Scan for the cell matching the given text and deliver its (x, y) coordinate at center. 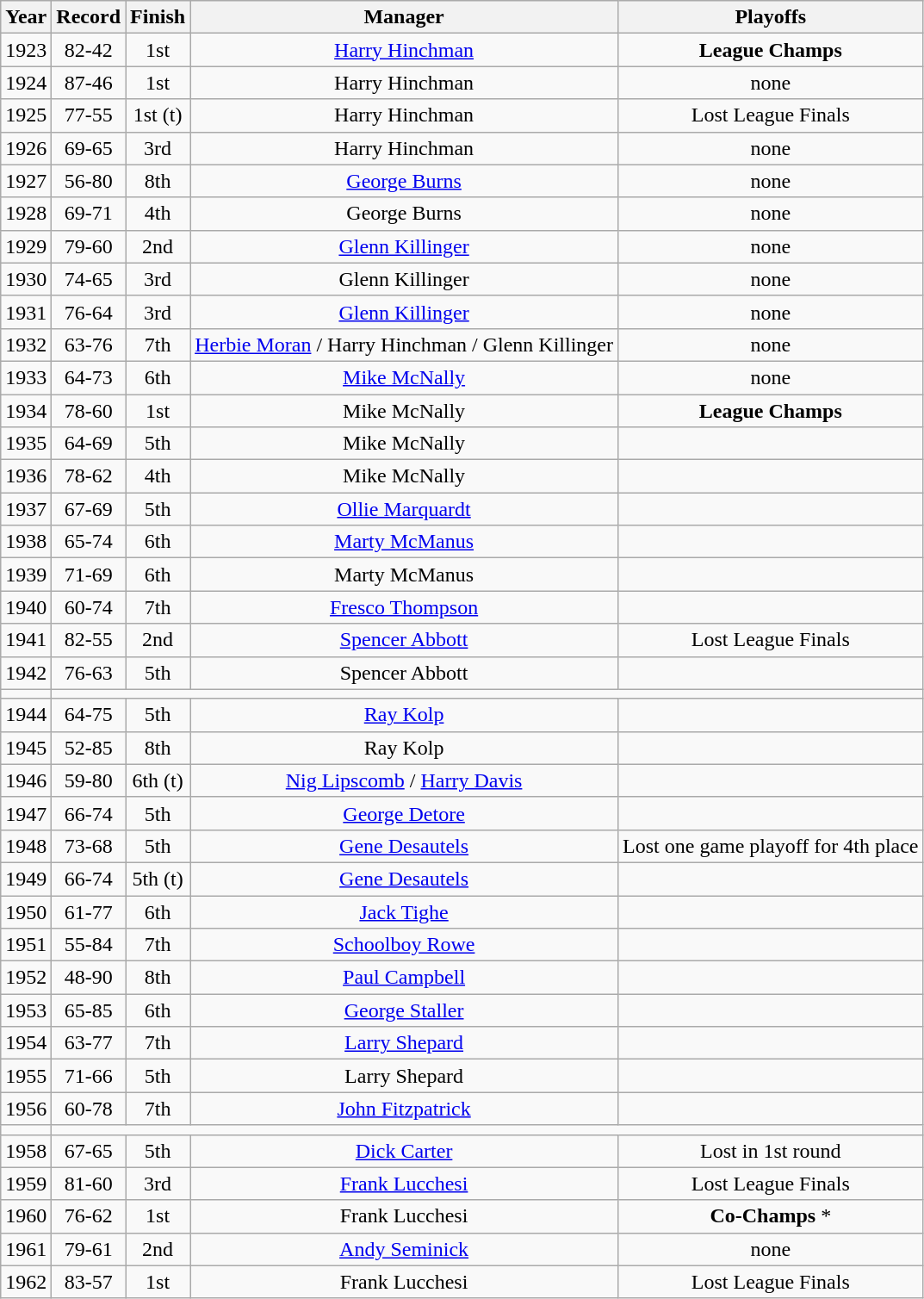
78-60 (89, 411)
1960 (26, 1216)
64-73 (89, 377)
65-85 (89, 1010)
Co-Champs * (772, 1216)
79-60 (89, 246)
74-65 (89, 279)
67-65 (89, 1151)
George Detore (405, 813)
82-42 (89, 50)
71-66 (89, 1076)
1940 (26, 607)
48-90 (89, 978)
64-75 (89, 715)
1939 (26, 575)
1948 (26, 846)
George Staller (405, 1010)
1928 (26, 214)
79-61 (89, 1249)
59-80 (89, 780)
Dick Carter (405, 1151)
Finish (158, 17)
1931 (26, 312)
1932 (26, 345)
Year (26, 17)
1941 (26, 640)
Manager (405, 17)
1955 (26, 1076)
1926 (26, 148)
John Fitzpatrick (405, 1109)
6th (t) (158, 780)
60-78 (89, 1109)
1944 (26, 715)
1942 (26, 673)
Jack Tighe (405, 912)
1954 (26, 1043)
63-76 (89, 345)
1951 (26, 945)
1959 (26, 1184)
76-64 (89, 312)
63-77 (89, 1043)
1952 (26, 978)
1st (t) (158, 115)
1949 (26, 879)
Andy Seminick (405, 1249)
52-85 (89, 748)
60-74 (89, 607)
5th (t) (158, 879)
1923 (26, 50)
1935 (26, 444)
69-65 (89, 148)
1933 (26, 377)
73-68 (89, 846)
69-71 (89, 214)
1927 (26, 181)
55-84 (89, 945)
1934 (26, 411)
Schoolboy Rowe (405, 945)
1947 (26, 813)
76-62 (89, 1216)
1936 (26, 476)
76-63 (89, 673)
1945 (26, 748)
1924 (26, 83)
1925 (26, 115)
67-69 (89, 509)
64-69 (89, 444)
Herbie Moran / Harry Hinchman / Glenn Killinger (405, 345)
83-57 (89, 1282)
Record (89, 17)
Playoffs (772, 17)
87-46 (89, 83)
Fresco Thompson (405, 607)
Nig Lipscomb / Harry Davis (405, 780)
Lost in 1st round (772, 1151)
61-77 (89, 912)
1929 (26, 246)
1953 (26, 1010)
1958 (26, 1151)
82-55 (89, 640)
56-80 (89, 181)
1937 (26, 509)
81-60 (89, 1184)
1946 (26, 780)
78-62 (89, 476)
77-55 (89, 115)
1938 (26, 542)
1956 (26, 1109)
1962 (26, 1282)
1961 (26, 1249)
Ollie Marquardt (405, 509)
65-74 (89, 542)
1950 (26, 912)
Paul Campbell (405, 978)
71-69 (89, 575)
1930 (26, 279)
Lost one game playoff for 4th place (772, 846)
